Return the [x, y] coordinate for the center point of the cell that contains the specified text.  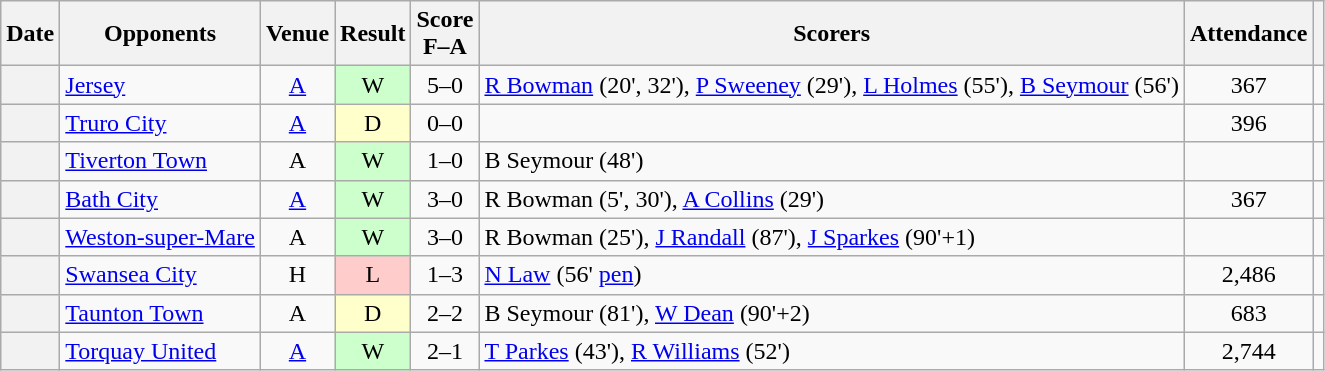
5–0 [445, 85]
B Seymour (81'), W Dean (90'+2) [832, 313]
Bath City [160, 199]
Weston-super-Mare [160, 237]
R Bowman (20', 32'), P Sweeney (29'), L Holmes (55'), B Seymour (56') [832, 85]
Date [30, 34]
Taunton Town [160, 313]
683 [1248, 313]
L [373, 275]
1–0 [445, 161]
2,486 [1248, 275]
1–3 [445, 275]
ScoreF–A [445, 34]
Torquay United [160, 351]
Swansea City [160, 275]
2–1 [445, 351]
0–0 [445, 123]
Opponents [160, 34]
T Parkes (43'), R Williams (52') [832, 351]
Attendance [1248, 34]
R Bowman (25'), J Randall (87'), J Sparkes (90'+1) [832, 237]
Scorers [832, 34]
Jersey [160, 85]
H [297, 275]
Truro City [160, 123]
Tiverton Town [160, 161]
396 [1248, 123]
R Bowman (5', 30'), A Collins (29') [832, 199]
Result [373, 34]
N Law (56' pen) [832, 275]
B Seymour (48') [832, 161]
Venue [297, 34]
2–2 [445, 313]
2,744 [1248, 351]
